Scan for the cell matching the given text and deliver its (x, y) coordinate at center. 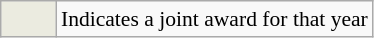
Indicates a joint award for that year (214, 19)
